Search for the cell housing the specified text and yield its [x, y] center coordinate. 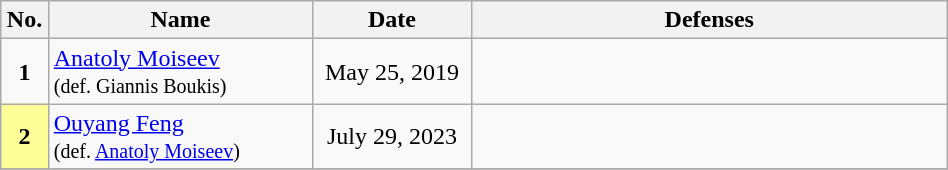
May 25, 2019 [392, 72]
Anatoly Moiseev (def. Giannis Boukis) [180, 72]
Ouyang Feng (def. Anatoly Moiseev) [180, 136]
Defenses [709, 20]
No. [25, 20]
July 29, 2023 [392, 136]
Name [180, 20]
2 [25, 136]
Date [392, 20]
1 [25, 72]
